Locate the cell with the specified text and output its [x, y] center coordinate. 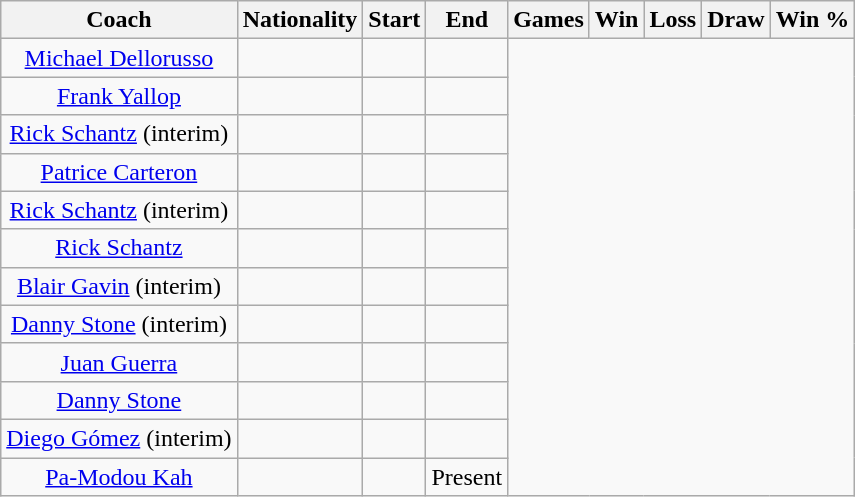
Diego Gómez (interim) [119, 438]
Win [616, 20]
Juan Guerra [119, 362]
Danny Stone [119, 400]
Rick Schantz [119, 248]
Win % [812, 20]
Pa-Modou Kah [119, 477]
Blair Gavin (interim) [119, 286]
Present [467, 477]
Coach [119, 20]
End [467, 20]
Loss [673, 20]
Start [394, 20]
Danny Stone (interim) [119, 324]
Draw [736, 20]
Nationality [300, 20]
Patrice Carteron [119, 172]
Games [549, 20]
Frank Yallop [119, 96]
Michael Dellorusso [119, 58]
